Return the (X, Y) coordinate for the center point of the cell that contains the specified text.  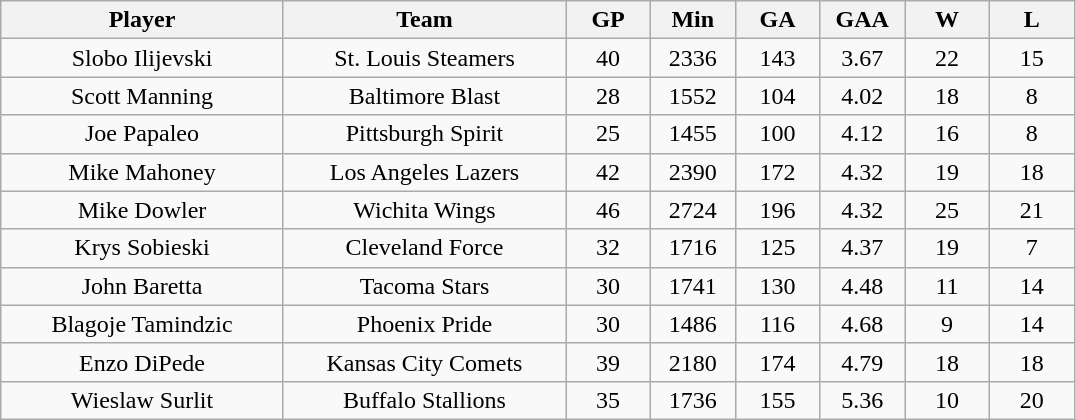
4.79 (862, 362)
15 (1032, 58)
42 (608, 172)
Los Angeles Lazers (424, 172)
155 (778, 400)
196 (778, 210)
Mike Mahoney (142, 172)
Team (424, 20)
2724 (692, 210)
125 (778, 248)
4.02 (862, 96)
Phoenix Pride (424, 324)
Buffalo Stallions (424, 400)
1736 (692, 400)
28 (608, 96)
4.48 (862, 286)
4.12 (862, 134)
46 (608, 210)
2336 (692, 58)
GA (778, 20)
5.36 (862, 400)
104 (778, 96)
Wichita Wings (424, 210)
Joe Papaleo (142, 134)
Wieslaw Surlit (142, 400)
2180 (692, 362)
1552 (692, 96)
11 (948, 286)
4.68 (862, 324)
32 (608, 248)
Player (142, 20)
Krys Sobieski (142, 248)
Enzo DiPede (142, 362)
21 (1032, 210)
40 (608, 58)
Blagoje Tamindzic (142, 324)
Scott Manning (142, 96)
1716 (692, 248)
7 (1032, 248)
John Baretta (142, 286)
20 (1032, 400)
Min (692, 20)
Baltimore Blast (424, 96)
3.67 (862, 58)
172 (778, 172)
22 (948, 58)
116 (778, 324)
100 (778, 134)
Mike Dowler (142, 210)
1455 (692, 134)
1741 (692, 286)
1486 (692, 324)
GP (608, 20)
143 (778, 58)
39 (608, 362)
174 (778, 362)
10 (948, 400)
130 (778, 286)
Cleveland Force (424, 248)
Kansas City Comets (424, 362)
16 (948, 134)
2390 (692, 172)
L (1032, 20)
Pittsburgh Spirit (424, 134)
W (948, 20)
4.37 (862, 248)
35 (608, 400)
GAA (862, 20)
St. Louis Steamers (424, 58)
Tacoma Stars (424, 286)
Slobo Ilijevski (142, 58)
9 (948, 324)
